Search for the cell housing the specified text and yield its [x, y] center coordinate. 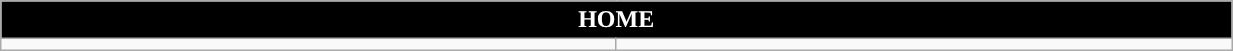
HOME [616, 20]
